Capture the cell that displays the provided text and extract its [x, y] central coordinate. 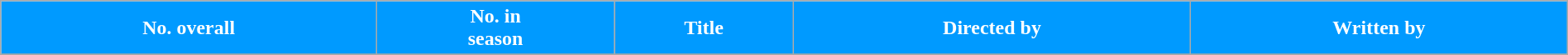
Title [705, 28]
No. inseason [495, 28]
Written by [1379, 28]
No. overall [189, 28]
Directed by [992, 28]
